Locate the cell with the specified text and output its (X, Y) center coordinate. 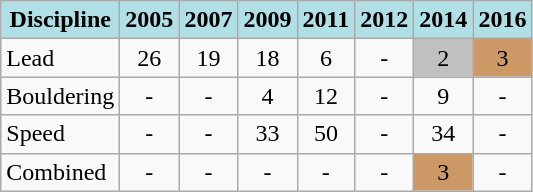
2007 (208, 20)
19 (208, 58)
Lead (60, 58)
34 (444, 134)
2011 (326, 20)
18 (268, 58)
Speed (60, 134)
33 (268, 134)
Combined (60, 172)
2012 (384, 20)
2009 (268, 20)
12 (326, 96)
26 (150, 58)
2014 (444, 20)
50 (326, 134)
Bouldering (60, 96)
2 (444, 58)
2016 (502, 20)
6 (326, 58)
4 (268, 96)
Discipline (60, 20)
9 (444, 96)
2005 (150, 20)
